Capture the cell that displays the provided text and extract its (x, y) central coordinate. 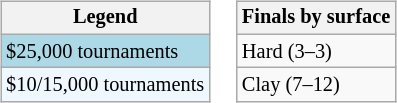
Clay (7–12) (316, 85)
Finals by surface (316, 18)
$10/15,000 tournaments (105, 85)
$25,000 tournaments (105, 51)
Hard (3–3) (316, 51)
Legend (105, 18)
